Find where the given text appears and provide that cell's center as [X, Y] coordinate. 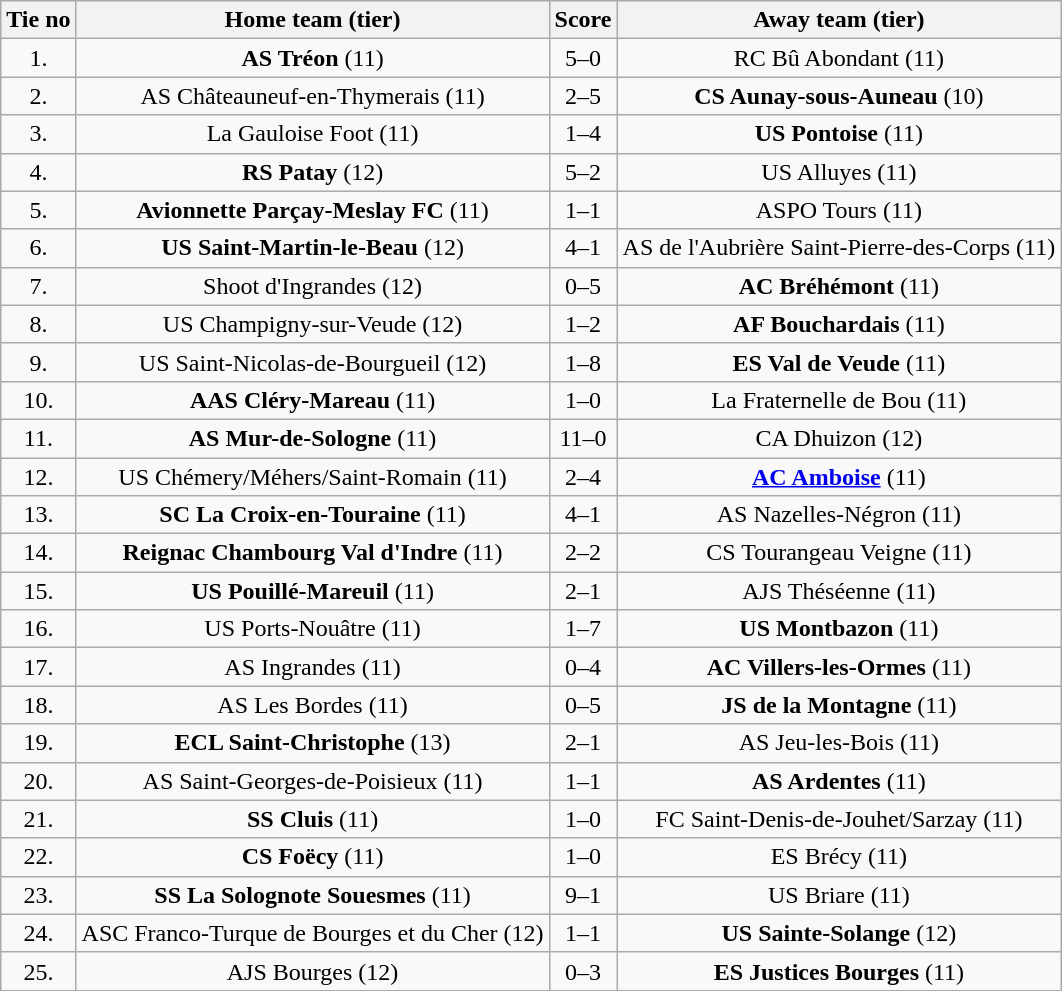
23. [38, 895]
24. [38, 933]
11–0 [583, 438]
US Sainte-Solange (12) [839, 933]
1–2 [583, 324]
Reignac Chambourg Val d'Indre (11) [312, 553]
AJS Bourges (12) [312, 971]
AC Bréhémont (11) [839, 286]
AC Amboise (11) [839, 477]
AS Ardentes (11) [839, 781]
5–0 [583, 58]
8. [38, 324]
3. [38, 134]
11. [38, 438]
13. [38, 515]
9. [38, 362]
CS Aunay-sous-Auneau (10) [839, 96]
12. [38, 477]
1–8 [583, 362]
2–4 [583, 477]
CS Tourangeau Veigne (11) [839, 553]
US Champigny-sur-Veude (12) [312, 324]
5. [38, 210]
AS Nazelles-Négron (11) [839, 515]
Tie no [38, 20]
CA Dhuizon (12) [839, 438]
ES Val de Veude (11) [839, 362]
Shoot d'Ingrandes (12) [312, 286]
US Pontoise (11) [839, 134]
RS Patay (12) [312, 172]
US Chémery/Méhers/Saint-Romain (11) [312, 477]
AJS Théséenne (11) [839, 591]
AC Villers-les-Ormes (11) [839, 667]
Away team (tier) [839, 20]
25. [38, 971]
US Saint-Martin-le-Beau (12) [312, 248]
US Ports-Nouâtre (11) [312, 629]
ASC Franco-Turque de Bourges et du Cher (12) [312, 933]
AF Bouchardais (11) [839, 324]
JS de la Montagne (11) [839, 705]
ECL Saint-Christophe (13) [312, 743]
1. [38, 58]
AS Châteauneuf-en-Thymerais (11) [312, 96]
SS Cluis (11) [312, 819]
SC La Croix-en-Touraine (11) [312, 515]
ASPO Tours (11) [839, 210]
ES Justices Bourges (11) [839, 971]
La Gauloise Foot (11) [312, 134]
US Pouillé-Mareuil (11) [312, 591]
US Saint-Nicolas-de-Bourgueil (12) [312, 362]
15. [38, 591]
RC Bû Abondant (11) [839, 58]
0–4 [583, 667]
Score [583, 20]
AS Saint-Georges-de-Poisieux (11) [312, 781]
16. [38, 629]
5–2 [583, 172]
9–1 [583, 895]
US Alluyes (11) [839, 172]
6. [38, 248]
Home team (tier) [312, 20]
AS Mur-de-Sologne (11) [312, 438]
CS Foëcy (11) [312, 857]
21. [38, 819]
Avionnette Parçay-Meslay FC (11) [312, 210]
FC Saint-Denis-de-Jouhet/Sarzay (11) [839, 819]
10. [38, 400]
1–4 [583, 134]
2–5 [583, 96]
4. [38, 172]
US Montbazon (11) [839, 629]
AS Les Bordes (11) [312, 705]
20. [38, 781]
7. [38, 286]
22. [38, 857]
19. [38, 743]
SS La Solognote Souesmes (11) [312, 895]
AAS Cléry-Mareau (11) [312, 400]
2–2 [583, 553]
AS de l'Aubrière Saint-Pierre-des-Corps (11) [839, 248]
US Briare (11) [839, 895]
1–7 [583, 629]
ES Brécy (11) [839, 857]
La Fraternelle de Bou (11) [839, 400]
AS Jeu-les-Bois (11) [839, 743]
0–3 [583, 971]
AS Tréon (11) [312, 58]
AS Ingrandes (11) [312, 667]
2. [38, 96]
18. [38, 705]
17. [38, 667]
14. [38, 553]
